Scan for the cell matching the given text and deliver its [x, y] coordinate at center. 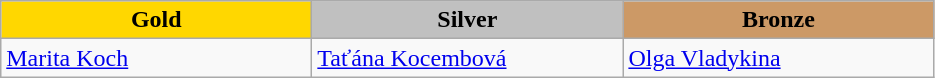
Taťána Kocembová [468, 58]
Bronze [778, 20]
Silver [468, 20]
Marita Koch [156, 58]
Gold [156, 20]
Olga Vladykina [778, 58]
